Determine the [x, y] coordinate at the center of the cell enclosing the given text.  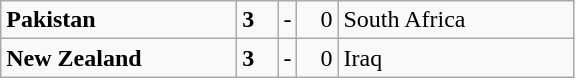
Iraq [456, 58]
Pakistan [119, 20]
New Zealand [119, 58]
South Africa [456, 20]
